Return the [x, y] coordinate for the center point of the cell that contains the specified text.  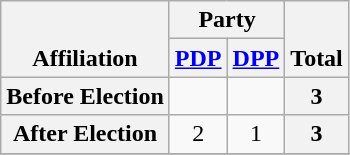
Before Election [86, 96]
DPP [256, 58]
Total [317, 39]
After Election [86, 134]
Affiliation [86, 39]
2 [198, 134]
Party [226, 20]
PDP [198, 58]
1 [256, 134]
